From the cell containing the given text, extract its center point as [X, Y] coordinate. 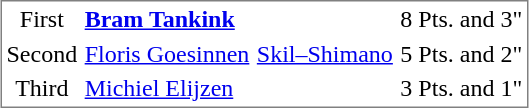
Floris Goesinnen [168, 54]
Michiel Elijzen [168, 88]
Bram Tankink [168, 20]
3 Pts. and 1" [461, 88]
First [42, 20]
Second [42, 54]
Skil–Shimano [325, 54]
Third [42, 88]
8 Pts. and 3" [461, 20]
5 Pts. and 2" [461, 54]
